Extract the [x, y] coordinate from the center of the cell holding the provided text.  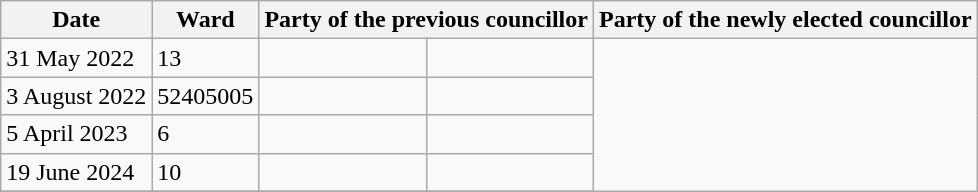
Ward [206, 20]
Party of the newly elected councillor [785, 20]
3 August 2022 [76, 96]
Party of the previous councillor [426, 20]
31 May 2022 [76, 58]
19 June 2024 [76, 172]
10 [206, 172]
5 April 2023 [76, 134]
6 [206, 134]
52405005 [206, 96]
Date [76, 20]
13 [206, 58]
